Find where the given text appears and provide that cell's center as [x, y] coordinate. 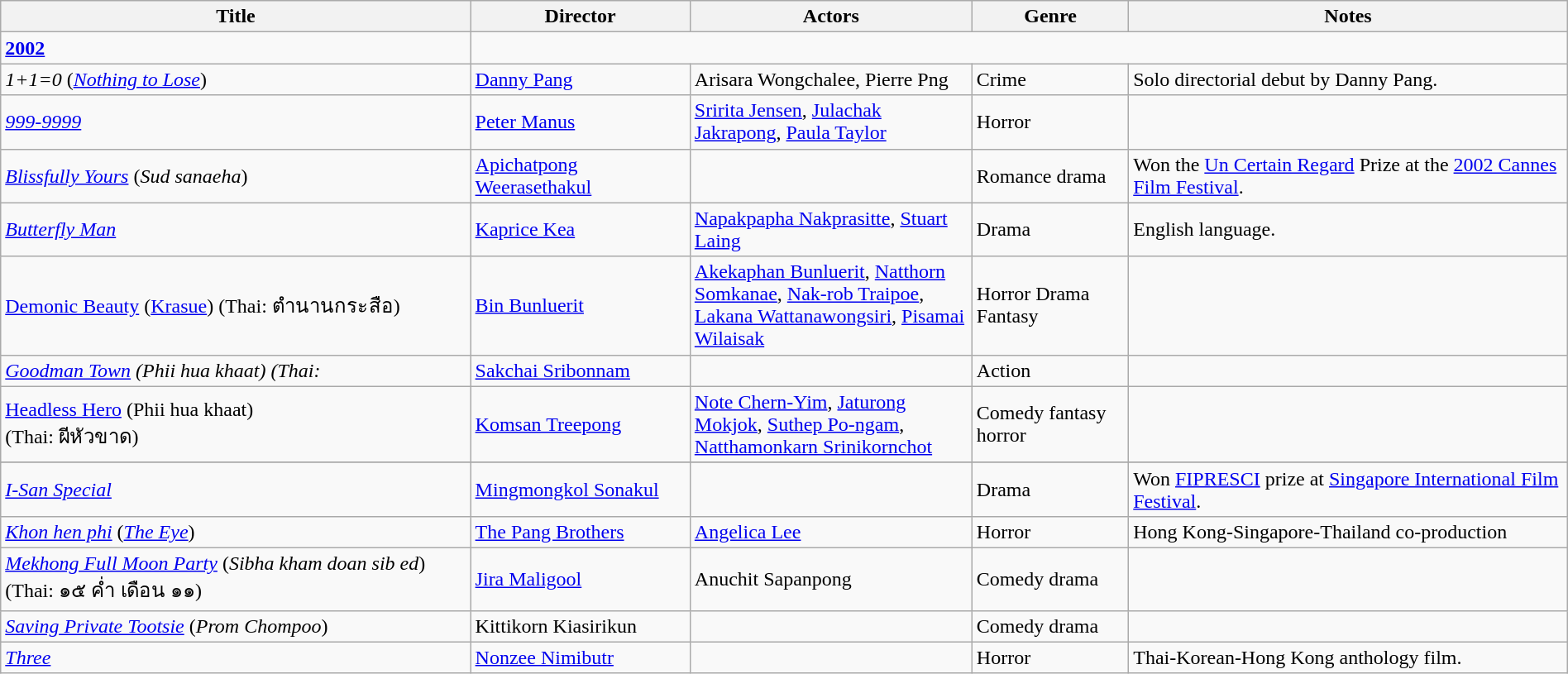
Actors [830, 17]
Anuchit Sapanpong [830, 579]
Sakchai Sribonnam [581, 370]
Angelica Lee [830, 532]
Saving Private Tootsie (Prom Chompoo) [236, 626]
Romance drama [1050, 175]
Jira Maligool [581, 579]
Khon hen phi (The Eye) [236, 532]
Title [236, 17]
Nonzee Nimibutr [581, 657]
Note Chern-Yim, Jaturong Mokjok, Suthep Po-ngam, Natthamonkarn Srinikornchot [830, 424]
Headless Hero (Phii hua khaat)(Thai: ผีหัวขาด) [236, 424]
Won the Un Certain Regard Prize at the 2002 Cannes Film Festival. [1348, 175]
I-San Special [236, 490]
Blissfully Yours (Sud sanaeha) [236, 175]
Goodman Town (Phii hua khaat) (Thai: [236, 370]
Crime [1050, 79]
Action [1050, 370]
Director [581, 17]
Solo directorial debut by Danny Pang. [1348, 79]
Sririta Jensen, Julachak Jakrapong, Paula Taylor [830, 122]
Danny Pang [581, 79]
Demonic Beauty (Krasue) (Thai: ตำนานกระสือ) [236, 306]
Akekaphan Bunluerit, Natthorn Somkanae, Nak-rob Traipoe, Lakana Wattanawongsiri, Pisamai Wilaisak [830, 306]
Kittikorn Kiasirikun [581, 626]
Kaprice Kea [581, 230]
Comedy fantasy horror [1050, 424]
Three [236, 657]
The Pang Brothers [581, 532]
Genre [1050, 17]
Bin Bunluerit [581, 306]
English language. [1348, 230]
Hong Kong-Singapore-Thailand co-production [1348, 532]
Napakpapha Nakprasitte, Stuart Laing [830, 230]
999-9999 [236, 122]
1+1=0 (Nothing to Lose) [236, 79]
Mingmongkol Sonakul [581, 490]
Mekhong Full Moon Party (Sibha kham doan sib ed) (Thai: ๑๕ ค่ำ เดือน ๑๑) [236, 579]
Won FIPRESCI prize at Singapore International Film Festival. [1348, 490]
Notes [1348, 17]
Arisara Wongchalee, Pierre Png [830, 79]
2002 [236, 48]
Horror Drama Fantasy [1050, 306]
Thai-Korean-Hong Kong anthology film. [1348, 657]
Apichatpong Weerasethakul [581, 175]
Butterfly Man [236, 230]
Peter Manus [581, 122]
Komsan Treepong [581, 424]
